Find where the given text appears and provide that cell's center as [X, Y] coordinate. 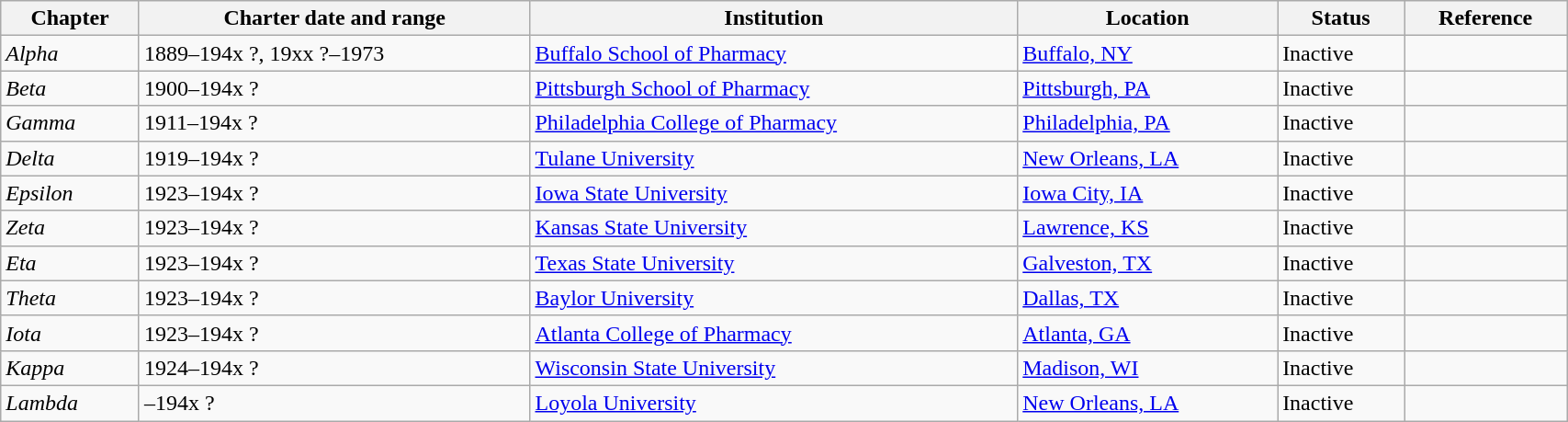
Tulane University [773, 158]
–194x ? [334, 403]
Texas State University [773, 263]
Iowa State University [773, 193]
Status [1341, 18]
Pittsburgh School of Pharmacy [773, 88]
Lambda [70, 403]
Chapter [70, 18]
Philadelphia, PA [1148, 123]
Atlanta, GA [1148, 333]
Alpha [70, 53]
Atlanta College of Pharmacy [773, 333]
Institution [773, 18]
Zeta [70, 228]
Madison, WI [1148, 368]
Philadelphia College of Pharmacy [773, 123]
1919–194x ? [334, 158]
Buffalo, NY [1148, 53]
1900–194x ? [334, 88]
Kappa [70, 368]
Eta [70, 263]
Lawrence, KS [1148, 228]
Delta [70, 158]
Galveston, TX [1148, 263]
Buffalo School of Pharmacy [773, 53]
1924–194x ? [334, 368]
Iowa City, IA [1148, 193]
Dallas, TX [1148, 298]
1911–194x ? [334, 123]
Baylor University [773, 298]
Epsilon [70, 193]
Charter date and range [334, 18]
Gamma [70, 123]
Location [1148, 18]
Beta [70, 88]
Reference [1486, 18]
Iota [70, 333]
1889–194x ?, 19xx ?–1973 [334, 53]
Theta [70, 298]
Loyola University [773, 403]
Pittsburgh, PA [1148, 88]
Kansas State University [773, 228]
Wisconsin State University [773, 368]
